Extract the [X, Y] coordinate from the center of the cell holding the provided text.  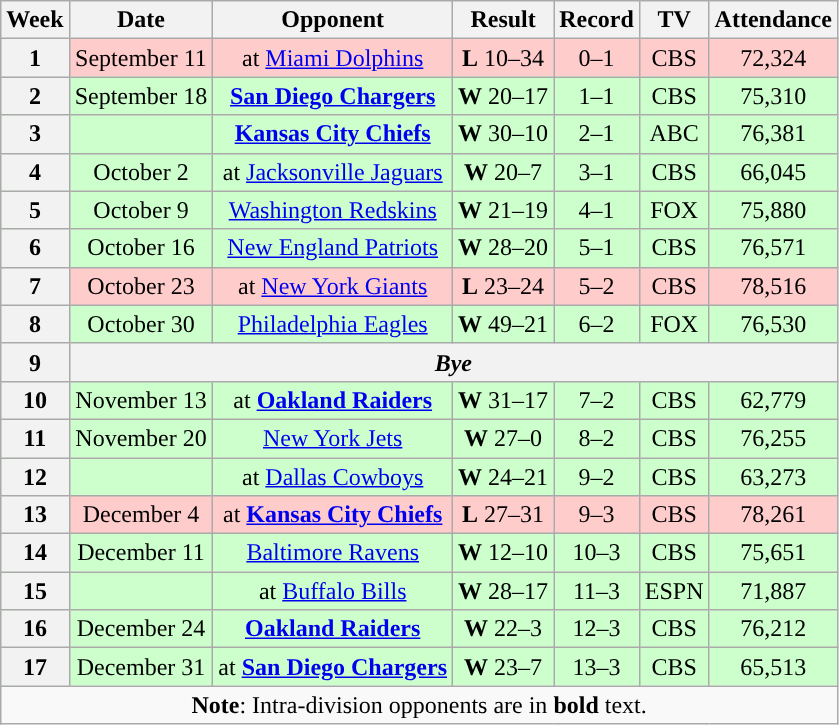
75,651 [773, 553]
October 16 [141, 248]
W 27–0 [504, 438]
W 21–19 [504, 210]
62,779 [773, 400]
L 10–34 [504, 58]
at Miami Dolphins [333, 58]
at Dallas Cowboys [333, 477]
9 [35, 362]
December 4 [141, 515]
W 49–21 [504, 324]
2–1 [597, 134]
W 22–3 [504, 629]
W 12–10 [504, 553]
15 [35, 591]
W 23–7 [504, 667]
TV [674, 20]
1–1 [597, 96]
at San Diego Chargers [333, 667]
Result [504, 20]
7 [35, 286]
Opponent [333, 20]
3–1 [597, 172]
Baltimore Ravens [333, 553]
W 24–21 [504, 477]
W 28–17 [504, 591]
11–3 [597, 591]
New England Patriots [333, 248]
New York Jets [333, 438]
W 28–20 [504, 248]
Bye [453, 362]
Date [141, 20]
ESPN [674, 591]
1 [35, 58]
October 9 [141, 210]
November 13 [141, 400]
Note: Intra-division opponents are in bold text. [420, 705]
16 [35, 629]
76,530 [773, 324]
66,045 [773, 172]
12–3 [597, 629]
76,571 [773, 248]
Washington Redskins [333, 210]
8 [35, 324]
13 [35, 515]
17 [35, 667]
Week [35, 20]
71,887 [773, 591]
at Oakland Raiders [333, 400]
3 [35, 134]
September 11 [141, 58]
76,255 [773, 438]
72,324 [773, 58]
10–3 [597, 553]
8–2 [597, 438]
December 24 [141, 629]
L 27–31 [504, 515]
December 11 [141, 553]
13–3 [597, 667]
0–1 [597, 58]
Oakland Raiders [333, 629]
at New York Giants [333, 286]
W 31–17 [504, 400]
78,261 [773, 515]
October 2 [141, 172]
San Diego Chargers [333, 96]
5–2 [597, 286]
76,381 [773, 134]
at Buffalo Bills [333, 591]
10 [35, 400]
9–3 [597, 515]
Kansas City Chiefs [333, 134]
14 [35, 553]
December 31 [141, 667]
Record [597, 20]
Philadelphia Eagles [333, 324]
W 20–17 [504, 96]
Attendance [773, 20]
W 30–10 [504, 134]
7–2 [597, 400]
October 30 [141, 324]
11 [35, 438]
September 18 [141, 96]
4 [35, 172]
L 23–24 [504, 286]
November 20 [141, 438]
78,516 [773, 286]
2 [35, 96]
12 [35, 477]
4–1 [597, 210]
at Jacksonville Jaguars [333, 172]
75,310 [773, 96]
at Kansas City Chiefs [333, 515]
9–2 [597, 477]
W 20–7 [504, 172]
65,513 [773, 667]
76,212 [773, 629]
75,880 [773, 210]
5 [35, 210]
5–1 [597, 248]
6–2 [597, 324]
October 23 [141, 286]
6 [35, 248]
63,273 [773, 477]
ABC [674, 134]
